Search for the cell housing the specified text and yield its (x, y) center coordinate. 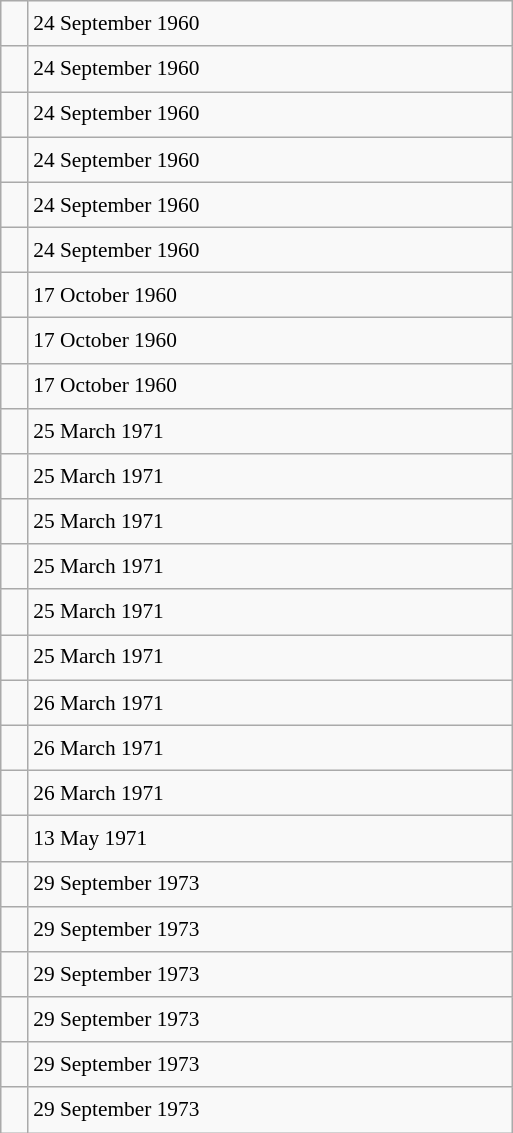
13 May 1971 (270, 838)
